Return [X, Y] of the center of cell containing provided text 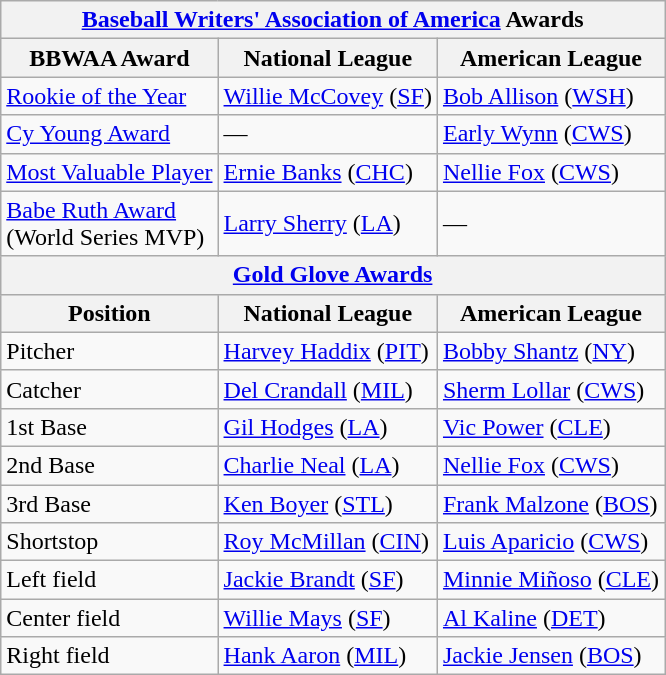
Baseball Writers' Association of America Awards [333, 20]
Bobby Shantz (NY) [550, 351]
Pitcher [110, 351]
Most Valuable Player [110, 172]
Bob Allison (WSH) [550, 96]
Babe Ruth Award(World Series MVP) [110, 224]
Shortstop [110, 542]
Gil Hodges (LA) [328, 427]
Early Wynn (CWS) [550, 134]
Vic Power (CLE) [550, 427]
Sherm Lollar (CWS) [550, 389]
Harvey Haddix (PIT) [328, 351]
1st Base [110, 427]
Cy Young Award [110, 134]
Position [110, 313]
Rookie of the Year [110, 96]
Charlie Neal (LA) [328, 465]
Right field [110, 656]
Willie Mays (SF) [328, 618]
Gold Glove Awards [333, 275]
Jackie Brandt (SF) [328, 580]
Al Kaline (DET) [550, 618]
Catcher [110, 389]
Minnie Miñoso (CLE) [550, 580]
Left field [110, 580]
2nd Base [110, 465]
BBWAA Award [110, 58]
Luis Aparicio (CWS) [550, 542]
3rd Base [110, 503]
Ken Boyer (STL) [328, 503]
Hank Aaron (MIL) [328, 656]
Center field [110, 618]
Jackie Jensen (BOS) [550, 656]
Willie McCovey (SF) [328, 96]
Ernie Banks (CHC) [328, 172]
Frank Malzone (BOS) [550, 503]
Larry Sherry (LA) [328, 224]
Roy McMillan (CIN) [328, 542]
Del Crandall (MIL) [328, 389]
